Detect which cell encompasses the target text, then output its (X, Y) center coordinate. 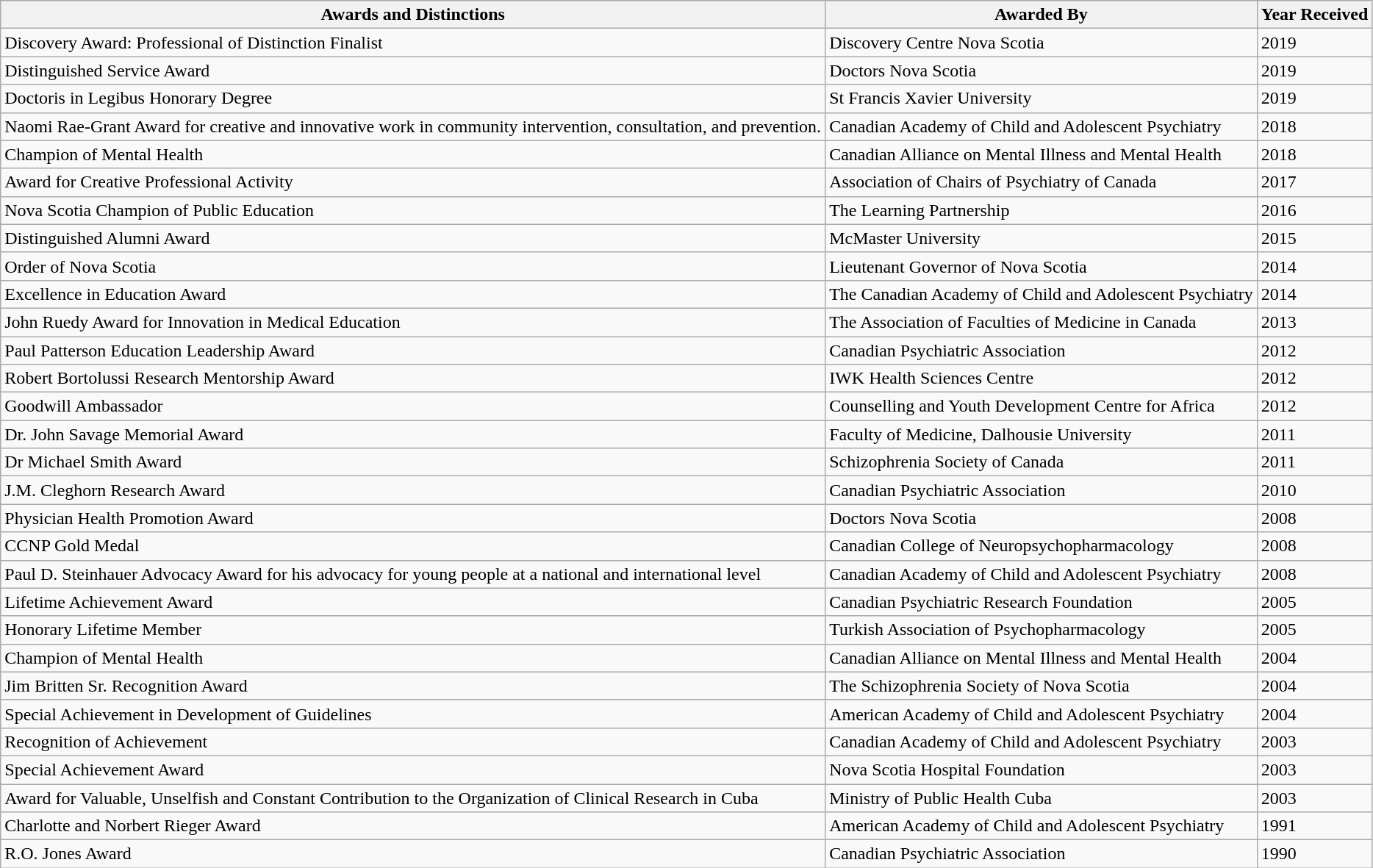
The Learning Partnership (1042, 210)
Lieutenant Governor of Nova Scotia (1042, 266)
Discovery Centre Nova Scotia (1042, 43)
Lifetime Achievement Award (413, 602)
Award for Valuable, Unselfish and Constant Contribution to the Organization of Clinical Research in Cuba (413, 797)
Honorary Lifetime Member (413, 630)
Association of Chairs of Psychiatry of Canada (1042, 182)
1991 (1314, 826)
Nova Scotia Hospital Foundation (1042, 770)
Excellence in Education Award (413, 294)
Order of Nova Scotia (413, 266)
Jim Britten Sr. Recognition Award (413, 686)
1990 (1314, 854)
Year Received (1314, 15)
Awards and Distinctions (413, 15)
J.M. Cleghorn Research Award (413, 490)
Nova Scotia Champion of Public Education (413, 210)
2010 (1314, 490)
2015 (1314, 238)
Awarded By (1042, 15)
The Schizophrenia Society of Nova Scotia (1042, 686)
2016 (1314, 210)
The Association of Faculties of Medicine in Canada (1042, 322)
McMaster University (1042, 238)
John Ruedy Award for Innovation in Medical Education (413, 322)
Canadian College of Neuropsychopharmacology (1042, 546)
St Francis Xavier University (1042, 98)
Distinguished Alumni Award (413, 238)
Naomi Rae-Grant Award for creative and innovative work in community intervention, consultation, and prevention. (413, 126)
Award for Creative Professional Activity (413, 182)
CCNP Gold Medal (413, 546)
Robert Bortolussi Research Mentorship Award (413, 379)
Dr Michael Smith Award (413, 462)
Discovery Award: Professional of Distinction Finalist (413, 43)
2017 (1314, 182)
Physician Health Promotion Award (413, 518)
Goodwill Ambassador (413, 406)
The Canadian Academy of Child and Adolescent Psychiatry (1042, 294)
Doctoris in Legibus Honorary Degree (413, 98)
Ministry of Public Health Cuba (1042, 797)
Dr. John Savage Memorial Award (413, 434)
IWK Health Sciences Centre (1042, 379)
Schizophrenia Society of Canada (1042, 462)
Charlotte and Norbert Rieger Award (413, 826)
Paul Patterson Education Leadership Award (413, 351)
Recognition of Achievement (413, 742)
Paul D. Steinhauer Advocacy Award for his advocacy for young people at a national and international level (413, 574)
Canadian Psychiatric Research Foundation (1042, 602)
R.O. Jones Award (413, 854)
2013 (1314, 322)
Counselling and Youth Development Centre for Africa (1042, 406)
Special Achievement in Development of Guidelines (413, 714)
Turkish Association of Psychopharmacology (1042, 630)
Special Achievement Award (413, 770)
Faculty of Medicine, Dalhousie University (1042, 434)
Distinguished Service Award (413, 71)
